Search for the cell housing the specified text and yield its [X, Y] center coordinate. 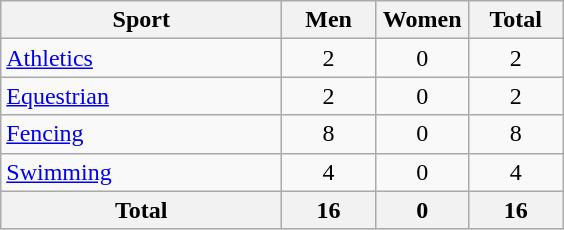
Equestrian [142, 96]
Athletics [142, 58]
Swimming [142, 172]
Women [422, 20]
Fencing [142, 134]
Sport [142, 20]
Men [329, 20]
